From the cell containing the given text, extract its center point as (x, y) coordinate. 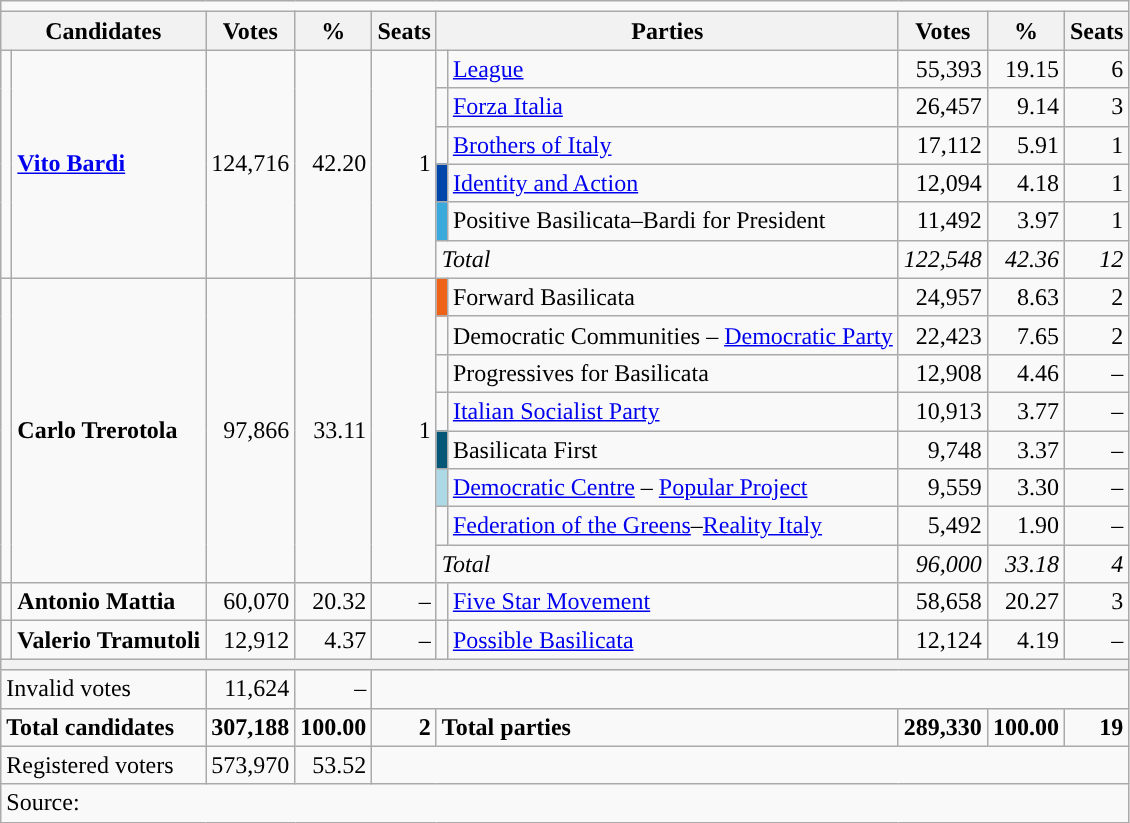
20.32 (334, 602)
League (672, 69)
9,748 (942, 449)
Forza Italia (672, 107)
19 (1096, 727)
Progressives for Basilicata (672, 373)
42.36 (1026, 259)
4.37 (334, 640)
Vito Bardi (109, 164)
307,188 (250, 727)
17,112 (942, 145)
Registered voters (104, 765)
Democratic Centre – Popular Project (672, 488)
55,393 (942, 69)
Identity and Action (672, 183)
12,124 (942, 640)
Carlo Trerotola (109, 430)
9.14 (1026, 107)
573,970 (250, 765)
Forward Basilicata (672, 297)
60,070 (250, 602)
12,094 (942, 183)
7.65 (1026, 335)
4 (1096, 564)
5,492 (942, 526)
12,908 (942, 373)
Possible Basilicata (672, 640)
10,913 (942, 411)
97,866 (250, 430)
Basilicata First (672, 449)
5.91 (1026, 145)
4.46 (1026, 373)
Brothers of Italy (672, 145)
289,330 (942, 727)
9,559 (942, 488)
4.18 (1026, 183)
122,548 (942, 259)
22,423 (942, 335)
Total parties (667, 727)
58,658 (942, 602)
12 (1096, 259)
19.15 (1026, 69)
24,957 (942, 297)
3.77 (1026, 411)
1.90 (1026, 526)
33.11 (334, 430)
Valerio Tramutoli (109, 640)
Candidates (104, 31)
3.30 (1026, 488)
Invalid votes (104, 689)
4.19 (1026, 640)
42.20 (334, 164)
11,624 (250, 689)
Total candidates (104, 727)
3.37 (1026, 449)
53.52 (334, 765)
Parties (667, 31)
Source: (565, 803)
Five Star Movement (672, 602)
8.63 (1026, 297)
96,000 (942, 564)
Positive Basilicata–Bardi for President (672, 221)
12,912 (250, 640)
3.97 (1026, 221)
6 (1096, 69)
26,457 (942, 107)
11,492 (942, 221)
Antonio Mattia (109, 602)
124,716 (250, 164)
20.27 (1026, 602)
Democratic Communities – Democratic Party (672, 335)
Federation of the Greens–Reality Italy (672, 526)
33.18 (1026, 564)
Italian Socialist Party (672, 411)
